Return the [x, y] coordinate for the center point of the cell that contains the specified text.  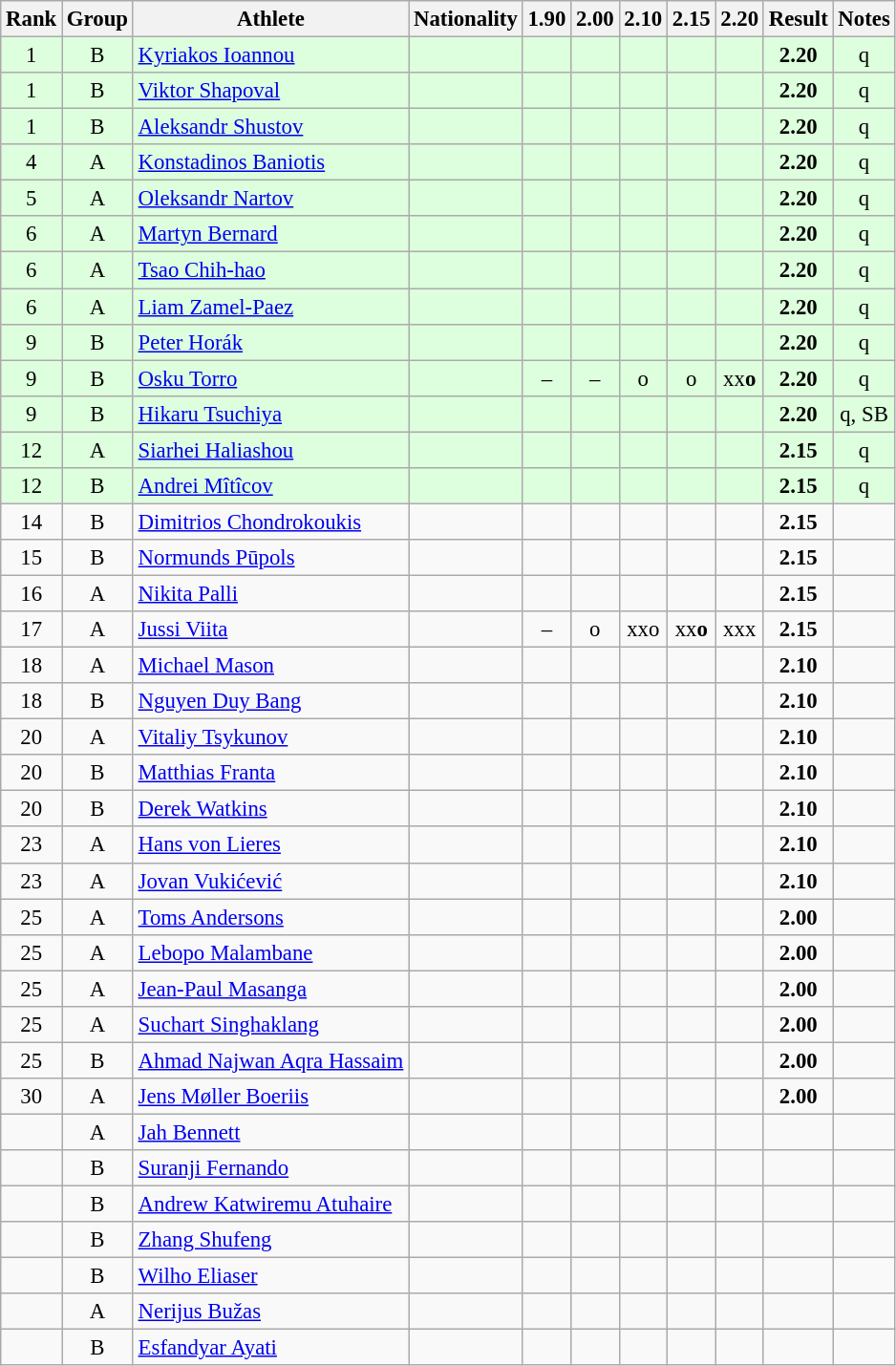
Lebopo Malambane [270, 952]
Martyn Bernard [270, 234]
Kyriakos Ioannou [270, 55]
Wilho Eliaser [270, 1276]
Peter Horák [270, 342]
15 [32, 558]
Matthias Franta [270, 773]
1.90 [546, 19]
Viktor Shapoval [270, 91]
Jovan Vukićević [270, 881]
Ahmad Najwan Aqra Hassaim [270, 1060]
16 [32, 593]
xxx [739, 630]
Group [97, 19]
30 [32, 1097]
Nerijus Bužas [270, 1312]
4 [32, 162]
Andrew Katwiremu Atuhaire [270, 1205]
Vitaliy Tsykunov [270, 737]
Michael Mason [270, 666]
Jah Bennett [270, 1132]
Result [799, 19]
Andrei Mîtîcov [270, 486]
Oleksandr Nartov [270, 199]
Toms Andersons [270, 917]
Normunds Pūpols [270, 558]
Siarhei Haliashou [270, 450]
Suranji Fernando [270, 1168]
Konstadinos Baniotis [270, 162]
Aleksandr Shustov [270, 127]
Jean-Paul Masanga [270, 989]
Nikita Palli [270, 593]
Osku Torro [270, 378]
Esfandyar Ayati [270, 1348]
5 [32, 199]
q, SB [864, 414]
Athlete [270, 19]
Notes [864, 19]
Jussi Viita [270, 630]
Dimitrios Chondrokoukis [270, 522]
Derek Watkins [270, 809]
Jens Møller Boeriis [270, 1097]
Nationality [466, 19]
Hans von Lieres [270, 845]
Suchart Singhaklang [270, 1025]
17 [32, 630]
Nguyen Duy Bang [270, 701]
Tsao Chih-hao [270, 270]
Liam Zamel-Paez [270, 307]
14 [32, 522]
Rank [32, 19]
Zhang Shufeng [270, 1240]
Hikaru Tsuchiya [270, 414]
